Identify which cell holds the provided text, then report its [x, y] central coordinate. 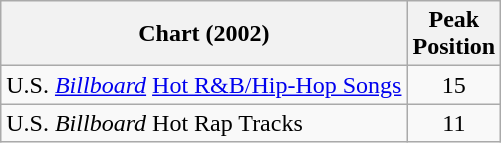
PeakPosition [454, 34]
U.S. Billboard Hot Rap Tracks [204, 123]
11 [454, 123]
Chart (2002) [204, 34]
U.S. Billboard Hot R&B/Hip-Hop Songs [204, 85]
15 [454, 85]
